Output the (X, Y) coordinate of the center of the cell containing the given text.  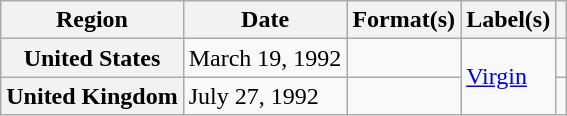
March 19, 1992 (265, 58)
Virgin (508, 77)
Date (265, 20)
Label(s) (508, 20)
United States (92, 58)
Region (92, 20)
July 27, 1992 (265, 96)
Format(s) (404, 20)
United Kingdom (92, 96)
